Provide the (X, Y) coordinate of the cell's center where the given text is located.  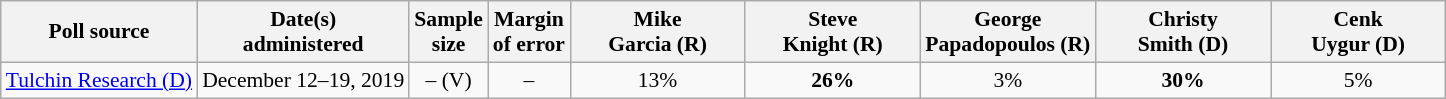
GeorgePapadopoulos (R) (1008, 32)
5% (1358, 80)
Tulchin Research (D) (99, 80)
December 12–19, 2019 (303, 80)
30% (1182, 80)
Poll source (99, 32)
ChristySmith (D) (1182, 32)
Samplesize (448, 32)
13% (658, 80)
26% (832, 80)
– (529, 80)
CenkUygur (D) (1358, 32)
– (V) (448, 80)
3% (1008, 80)
MikeGarcia (R) (658, 32)
SteveKnight (R) (832, 32)
Marginof error (529, 32)
Date(s)administered (303, 32)
